Scan for the cell matching the given text and deliver its (x, y) coordinate at center. 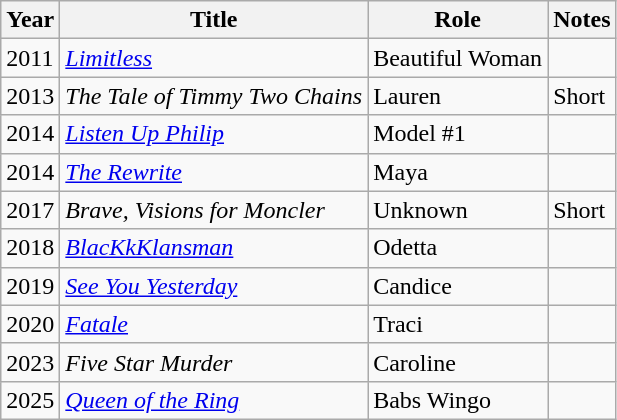
The Rewrite (214, 172)
Five Star Murder (214, 362)
Beautiful Woman (458, 58)
Lauren (458, 96)
2017 (30, 210)
Title (214, 20)
Notes (582, 20)
Odetta (458, 248)
2020 (30, 324)
2011 (30, 58)
Year (30, 20)
Brave, Visions for Moncler (214, 210)
Limitless (214, 58)
BlacKkKlansman (214, 248)
Traci (458, 324)
2023 (30, 362)
Caroline (458, 362)
Model #1 (458, 134)
Listen Up Philip (214, 134)
2018 (30, 248)
2025 (30, 400)
Queen of the Ring (214, 400)
2019 (30, 286)
The Tale of Timmy Two Chains (214, 96)
Babs Wingo (458, 400)
Role (458, 20)
2013 (30, 96)
Unknown (458, 210)
Maya (458, 172)
See You Yesterday (214, 286)
Fatale (214, 324)
Candice (458, 286)
